Capture the cell that displays the provided text and extract its [x, y] central coordinate. 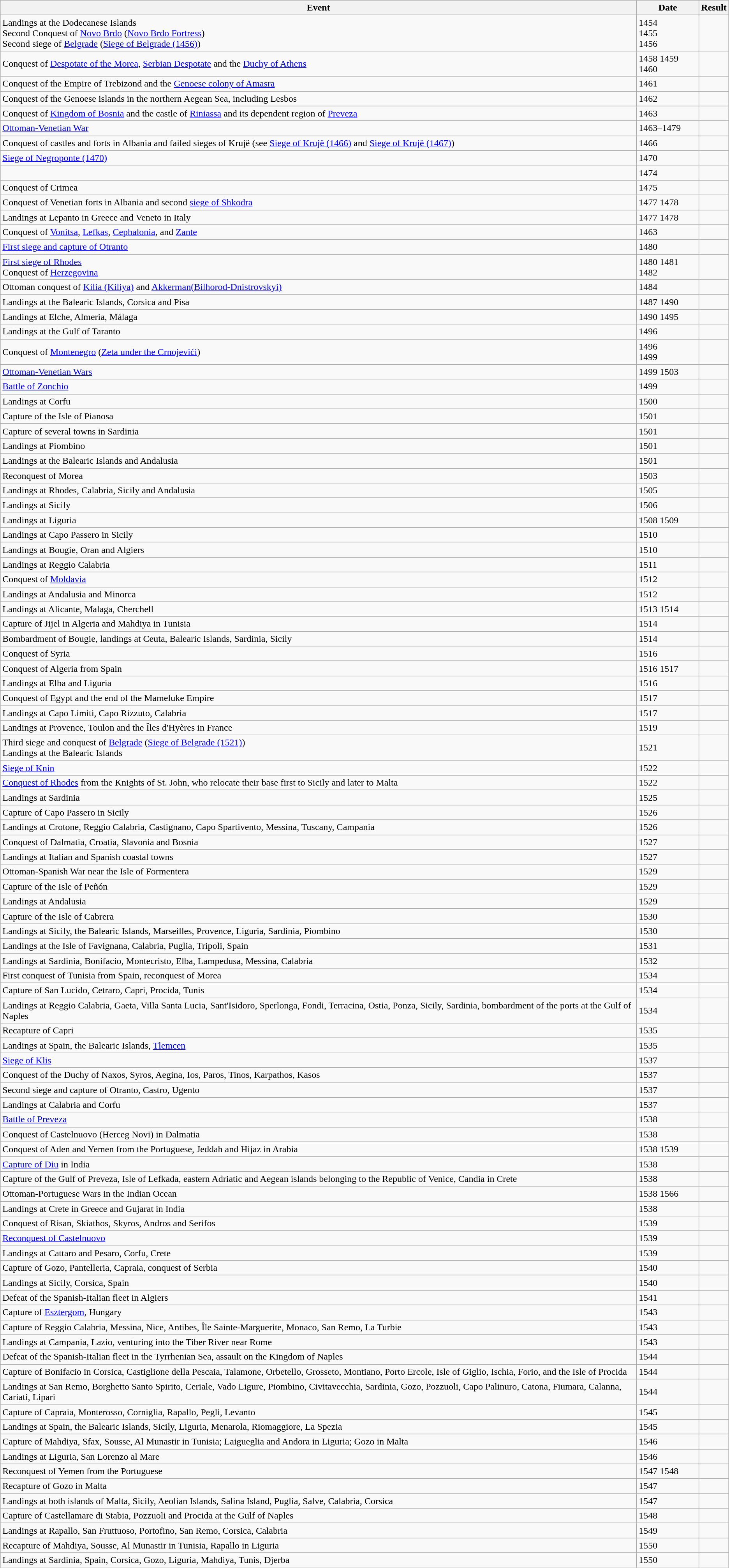
Capture of Gozo, Pantelleria, Capraia, conquest of Serbia [319, 1268]
Landings at the Isle of Favignana, Calabria, Puglia, Tripoli, Spain [319, 946]
Siege of Klis [319, 1060]
Conquest of Dalmatia, Croatia, Slavonia and Bosnia [319, 842]
Landings at the Balearic Islands and Andalusia [319, 461]
Second siege and capture of Otranto, Castro, Ugento [319, 1090]
Ottoman-Spanish War near the Isle of Formentera [319, 872]
1508 1509 [668, 520]
Capture of the Isle of Cabrera [319, 916]
Conquest of Moldavia [319, 579]
1462 [668, 99]
1505 [668, 491]
Landings at the Gulf of Taranto [319, 332]
Conquest of Vonitsa, Lefkas, Cephalonia, and Zante [319, 232]
Conquest of castles and forts in Albania and failed sieges of Krujë (see Siege of Krujë (1466) and Siege of Krujë (1467)) [319, 143]
Ottoman conquest of Kilia (Kiliya) and Akkerman(Bilhorod-Dnistrovskyi) [319, 287]
Landings at Cattaro and Pesaro, Corfu, Crete [319, 1253]
Conquest of the Genoese islands in the northern Aegean Sea, including Lesbos [319, 99]
Capture of Mahdiya, Sfax, Sousse, Al Munastir in Tunisia; Laigueglia and Andora in Liguria; Gozo in Malta [319, 1441]
Landings at Reggio Calabria [319, 565]
Conquest of Syria [319, 653]
Reconquest of Yemen from the Portuguese [319, 1471]
1463–1479 [668, 128]
1506 [668, 505]
Conquest of Kingdom of Bosnia and the castle of Riniassa and its dependent region of Preveza [319, 113]
Landings at Rapallo, San Fruttuoso, Portofino, San Remo, Corsica, Calabria [319, 1531]
Reconquest of Castelnuovo [319, 1238]
Siege of Negroponte (1470) [319, 158]
1496 [668, 332]
Conquest of the Empire of Trebizond and the Genoese colony of Amasra [319, 84]
Reconquest of Morea [319, 476]
Siege of Knin [319, 768]
Landings at Rhodes, Calabria, Sicily and Andalusia [319, 491]
1487 1490 [668, 302]
1499 [668, 387]
Landings at Capo Limiti, Capo Rizzuto, Calabria [319, 713]
Conquest of Risan, Skiathos, Skyros, Andros and Serifos [319, 1224]
Ottoman-Portuguese Wars in the Indian Ocean [319, 1194]
Landings at Capo Passero in Sicily [319, 535]
Landings at Sardinia, Bonifacio, Montecristo, Elba, Lampedusa, Messina, Calabria [319, 961]
Third siege and conquest of Belgrade (Siege of Belgrade (1521))Landings at the Balearic Islands [319, 748]
Battle of Zonchio [319, 387]
Result [714, 8]
Landings at Corfu [319, 401]
Landings at Crete in Greece and Gujarat in India [319, 1208]
Battle of Preveza [319, 1119]
Landings at Elba and Liguria [319, 683]
Capture of San Lucido, Cetraro, Capri, Procida, Tunis [319, 991]
145414551456 [668, 33]
First siege and capture of Otranto [319, 247]
1466 [668, 143]
Bombardment of Bougie, landings at Ceuta, Balearic Islands, Sardinia, Sicily [319, 639]
Landings at Sardinia, Spain, Corsica, Gozo, Liguria, Mahdiya, Tunis, Djerba [319, 1560]
Capture of the Isle of Peñón [319, 886]
Conquest of Castelnuovo (Herceg Novi) in Dalmatia [319, 1134]
Conquest of Algeria from Spain [319, 668]
Conquest of Egypt and the end of the Mameluke Empire [319, 698]
Landings at Sardinia [319, 798]
Landings at Liguria, San Lorenzo al Mare [319, 1456]
1548 [668, 1516]
1538 1539 [668, 1149]
Capture of Capo Passero in Sicily [319, 812]
Landings at Andalusia [319, 901]
Conquest of Despotate of the Morea, Serbian Despotate and the Duchy of Athens [319, 64]
Landings at the Balearic Islands, Corsica and Pisa [319, 302]
1480 14811482 [668, 267]
Conquest of Crimea [319, 187]
1521 [668, 748]
Conquest of Montenegro (Zeta under the Crnojevići) [319, 351]
Capture of the Isle of Pianosa [319, 416]
Capture of several towns in Sardinia [319, 431]
Conquest of Rhodes from the Knights of St. John, who relocate their base first to Sicily and later to Malta [319, 783]
Landings at Bougie, Oran and Algiers [319, 550]
Capture of the Gulf of Preveza, Isle of Lefkada, eastern Adriatic and Aegean islands belonging to the Republic of Venice, Candia in Crete [319, 1179]
Conquest of the Duchy of Naxos, Syros, Aegina, Ios, Paros, Tinos, Karpathos, Kasos [319, 1075]
1532 [668, 961]
Landings at Elche, Almeria, Málaga [319, 317]
1499 1503 [668, 372]
1541 [668, 1298]
1461 [668, 84]
1538 1566 [668, 1194]
1519 [668, 728]
Capture of Diu in India [319, 1164]
Landings at Sicily, the Balearic Islands, Marseilles, Provence, Liguria, Sardinia, Piombino [319, 931]
Recapture of Mahdiya, Sousse, Al Munastir in Tunisia, Rapallo in Liguria [319, 1545]
1511 [668, 565]
Landings at Campania, Lazio, venturing into the Tiber River near Rome [319, 1342]
Landings at Andalusia and Minorca [319, 594]
Defeat of the Spanish-Italian fleet in the Tyrrhenian Sea, assault on the Kingdom of Naples [319, 1357]
1503 [668, 476]
1513 1514 [668, 609]
14961499 [668, 351]
Landings at the Dodecanese IslandsSecond Conquest of Novo Brdo (Novo Brdo Fortress)Second siege of Belgrade (Siege of Belgrade (1456)) [319, 33]
Landings at Piombino [319, 446]
Landings at Calabria and Corfu [319, 1105]
1547 1548 [668, 1471]
Ottoman-Venetian Wars [319, 372]
Landings at Sicily [319, 505]
Conquest of Venetian forts in Albania and second siege of Shkodra [319, 202]
1484 [668, 287]
Landings at Alicante, Malaga, Cherchell [319, 609]
Landings at Spain, the Balearic Islands, Tlemcen [319, 1045]
1525 [668, 798]
Landings at Crotone, Reggio Calabria, Castignano, Capo Spartivento, Messina, Tuscany, Campania [319, 827]
Capture of Castellamare di Stabia, Pozzuoli and Procida at the Gulf of Naples [319, 1516]
Capture of Reggio Calabria, Messina, Nice, Antibes, Île Sainte-Marguerite, Monaco, San Remo, La Turbie [319, 1327]
1475 [668, 187]
Capture of Esztergom, Hungary [319, 1312]
1516 1517 [668, 668]
1470 [668, 158]
Capture of Jijel in Algeria and Mahdiya in Tunisia [319, 624]
1474 [668, 173]
Ottoman-Venetian War [319, 128]
1500 [668, 401]
Date [668, 8]
Landings at Sicily, Corsica, Spain [319, 1283]
First conquest of Tunisia from Spain, reconquest of Morea [319, 976]
Landings at Lepanto in Greece and Veneto in Italy [319, 217]
First siege of RhodesConquest of Herzegovina [319, 267]
1480 [668, 247]
Recapture of Gozo in Malta [319, 1486]
Conquest of Aden and Yemen from the Portuguese, Jeddah and Hijaz in Arabia [319, 1149]
Landings at Spain, the Balearic Islands, Sicily, Liguria, Menarola, Riomaggiore, La Spezia [319, 1427]
Landings at both islands of Malta, Sicily, Aeolian Islands, Salina Island, Puglia, Salve, Calabria, Corsica [319, 1501]
Event [319, 8]
Defeat of the Spanish-Italian fleet in Algiers [319, 1298]
1490 1495 [668, 317]
1458 1459 1460 [668, 64]
Landings at Provence, Toulon and the Îles d'Hyères in France [319, 728]
1531 [668, 946]
Landings at Italian and Spanish coastal towns [319, 857]
Recapture of Capri [319, 1031]
Landings at Liguria [319, 520]
1549 [668, 1531]
Capture of Capraia, Monterosso, Corniglia, Rapallo, Pegli, Levanto [319, 1412]
